Search for the cell housing the specified text and yield its (x, y) center coordinate. 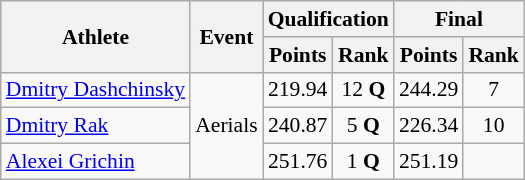
Aerials (226, 126)
5 Q (364, 126)
12 Q (364, 90)
10 (494, 126)
Dmitry Dashchinsky (96, 90)
1 Q (364, 162)
226.34 (428, 126)
Alexei Grichin (96, 162)
Event (226, 36)
Dmitry Rak (96, 126)
Athlete (96, 36)
219.94 (298, 90)
244.29 (428, 90)
Final (459, 19)
240.87 (298, 126)
251.19 (428, 162)
251.76 (298, 162)
7 (494, 90)
Qualification (328, 19)
